Detect which cell encompasses the target text, then output its [x, y] center coordinate. 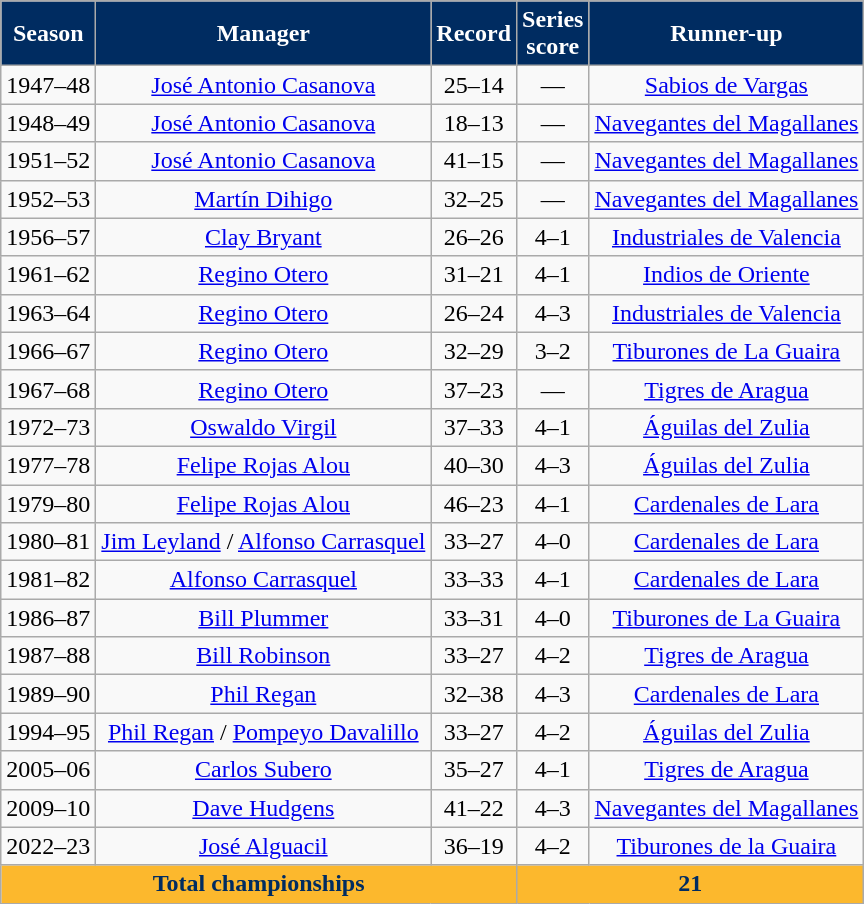
37–33 [474, 427]
Carlos Subero [264, 770]
32–25 [474, 199]
33–33 [474, 580]
2005–06 [48, 770]
26–24 [474, 313]
1989–90 [48, 694]
32–29 [474, 351]
Dave Hudgens [264, 808]
2009–10 [48, 808]
41–15 [474, 161]
Seriesscore [553, 34]
1987–88 [48, 656]
37–23 [474, 389]
Runner-up [726, 34]
Martín Dihigo [264, 199]
1961–62 [48, 275]
1980–81 [48, 542]
1981–82 [48, 580]
Alfonso Carrasquel [264, 580]
25–14 [474, 85]
1979–80 [48, 503]
1956–57 [48, 237]
36–19 [474, 846]
1948–49 [48, 123]
2022–23 [48, 846]
1986–87 [48, 618]
Oswaldo Virgil [264, 427]
Phil Regan [264, 694]
18–13 [474, 123]
Sabios de Vargas [726, 85]
Bill Plummer [264, 618]
José Alguacil [264, 846]
46–23 [474, 503]
26–26 [474, 237]
31–21 [474, 275]
Tiburones de la Guaira [726, 846]
Phil Regan / Pompeyo Davalillo [264, 732]
Bill Robinson [264, 656]
Clay Bryant [264, 237]
1972–73 [48, 427]
1994–95 [48, 732]
3–2 [553, 351]
Record [474, 34]
40–30 [474, 465]
41–22 [474, 808]
1977–78 [48, 465]
1951–52 [48, 161]
Indios de Oriente [726, 275]
35–27 [474, 770]
Total championships [259, 884]
21 [690, 884]
Manager [264, 34]
1966–67 [48, 351]
Season [48, 34]
1952–53 [48, 199]
Jim Leyland / Alfonso Carrasquel [264, 542]
1947–48 [48, 85]
33–31 [474, 618]
1963–64 [48, 313]
32–38 [474, 694]
1967–68 [48, 389]
